Find where the given text appears and provide that cell's center as [X, Y] coordinate. 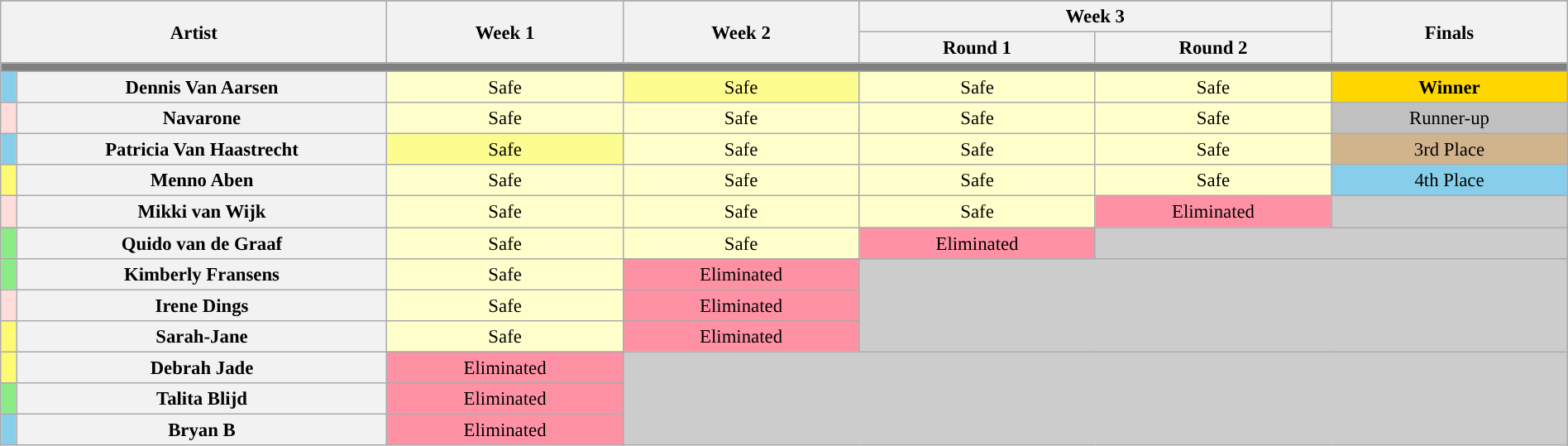
Week 2 [741, 31]
Finals [1450, 31]
Talita Blijd [202, 399]
Artist [194, 31]
Menno Aben [202, 181]
Dennis Van Aarsen [202, 88]
Winner [1450, 88]
Runner-up [1450, 118]
Irene Dings [202, 305]
Bryan B [202, 429]
Debrah Jade [202, 367]
4th Place [1450, 181]
Navarone [202, 118]
Week 3 [1095, 17]
Mikki van Wijk [202, 212]
3rd Place [1450, 150]
Sarah-Jane [202, 336]
Quido van de Graaf [202, 243]
Round 1 [978, 48]
Patricia Van Haastrecht [202, 150]
Kimberly Fransens [202, 274]
Week 1 [504, 31]
Round 2 [1212, 48]
